Capture the cell that displays the provided text and extract its (x, y) central coordinate. 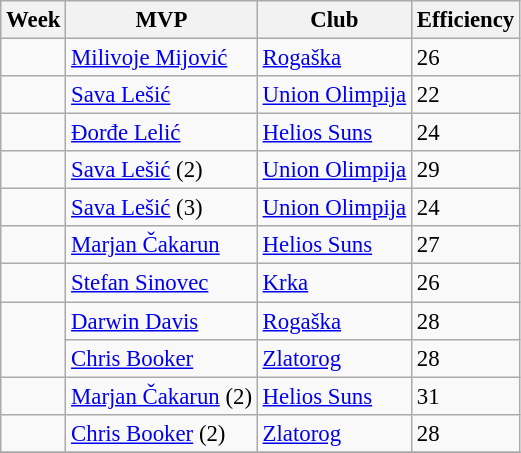
Darwin Davis (162, 321)
Chris Booker (2) (162, 433)
29 (466, 170)
31 (466, 396)
Krka (334, 283)
22 (466, 95)
Chris Booker (162, 358)
Efficiency (466, 20)
Club (334, 20)
Week (34, 20)
Marjan Čakarun (2) (162, 396)
27 (466, 245)
Sava Lešić (2) (162, 170)
Stefan Sinovec (162, 283)
Sava Lešić (162, 95)
Sava Lešić (3) (162, 208)
Marjan Čakarun (162, 245)
Đorđe Lelić (162, 133)
MVP (162, 20)
Milivoje Mijović (162, 58)
